Determine the (X, Y) coordinate at the center of the cell enclosing the given text.  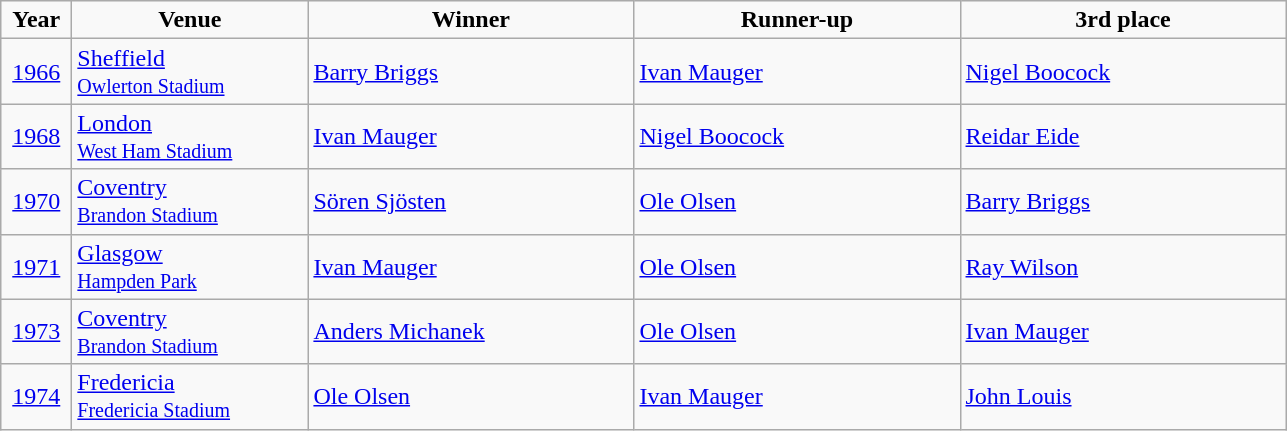
Winner (471, 20)
1968 (36, 136)
1966 (36, 72)
1971 (36, 266)
Anders Michanek (471, 332)
London West Ham Stadium (190, 136)
Year (36, 20)
Venue (190, 20)
1973 (36, 332)
Glasgow Hampden Park (190, 266)
John Louis (1123, 396)
3rd place (1123, 20)
1970 (36, 202)
Fredericia Fredericia Stadium (190, 396)
Reidar Eide (1123, 136)
Sheffield Owlerton Stadium (190, 72)
Ray Wilson (1123, 266)
Sören Sjösten (471, 202)
1974 (36, 396)
Runner-up (797, 20)
